Return the [x, y] coordinate for the center point of the cell that contains the specified text.  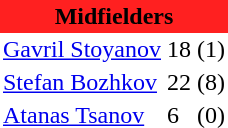
Stefan Bozhkov [82, 82]
(8) [211, 82]
(1) [211, 50]
Midfielders [114, 16]
Gavril Stoyanov [82, 50]
18 [179, 50]
22 [179, 82]
